For the text-containing cell, return its midpoint in (X, Y) coordinate format. 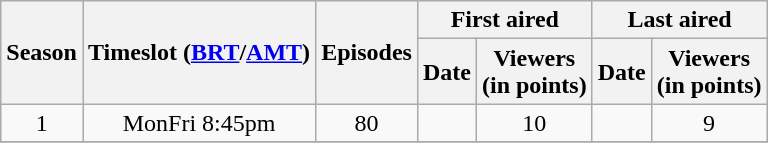
9 (709, 123)
1 (42, 123)
10 (534, 123)
Timeslot (BRT/AMT) (198, 52)
MonFri 8:45pm (198, 123)
Last aired (680, 20)
First aired (504, 20)
Season (42, 52)
80 (367, 123)
Episodes (367, 52)
